Locate the cell with the specified text and output its (X, Y) center coordinate. 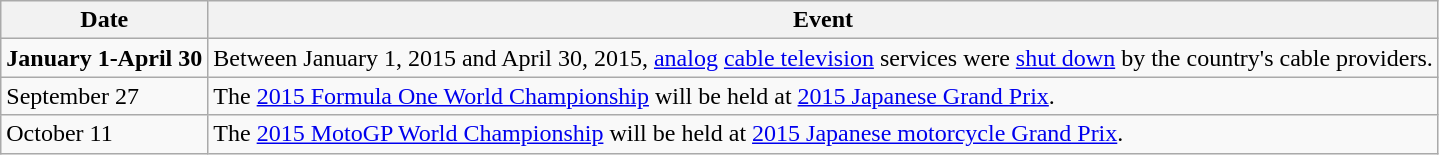
Event (823, 20)
October 11 (104, 134)
September 27 (104, 96)
The 2015 Formula One World Championship will be held at 2015 Japanese Grand Prix. (823, 96)
January 1-April 30 (104, 58)
Between January 1, 2015 and April 30, 2015, analog cable television services were shut down by the country's cable providers. (823, 58)
Date (104, 20)
The 2015 MotoGP World Championship will be held at 2015 Japanese motorcycle Grand Prix. (823, 134)
